Search for the cell housing the specified text and yield its [x, y] center coordinate. 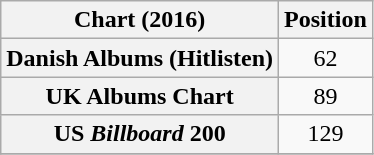
Position [326, 20]
Chart (2016) [140, 20]
US Billboard 200 [140, 134]
Danish Albums (Hitlisten) [140, 58]
89 [326, 96]
62 [326, 58]
129 [326, 134]
UK Albums Chart [140, 96]
